Scan for the cell matching the given text and deliver its (X, Y) coordinate at center. 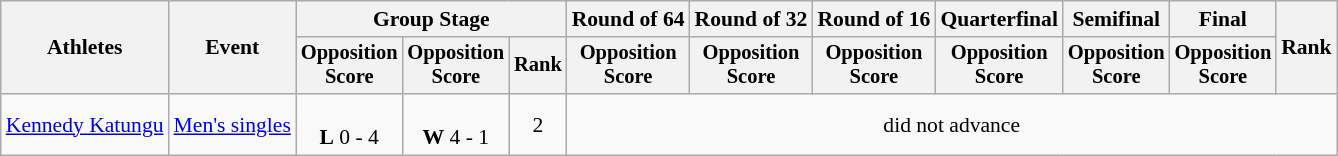
did not advance (952, 124)
Event (232, 48)
Final (1224, 19)
Kennedy Katungu (85, 124)
2 (538, 124)
Semifinal (1116, 19)
Men's singles (232, 124)
Group Stage (432, 19)
Round of 16 (874, 19)
L 0 - 4 (350, 124)
Round of 32 (752, 19)
W 4 - 1 (456, 124)
Athletes (85, 48)
Quarterfinal (999, 19)
Round of 64 (628, 19)
